Extract the (X, Y) coordinate from the center of the cell holding the provided text.  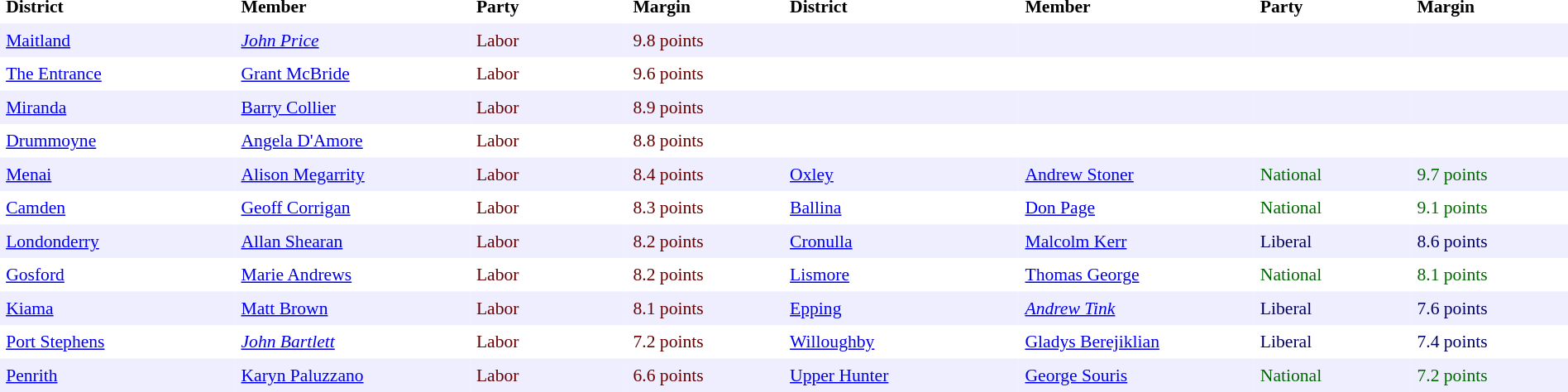
Thomas George (1136, 275)
8.9 points (705, 108)
John Price (352, 40)
9.7 points (1489, 174)
Lismore (901, 275)
Karyn Paluzzano (352, 375)
Andrew Tink (1136, 308)
Andrew Stoner (1136, 174)
6.6 points (705, 375)
Maitland (117, 40)
Alison Megarrity (352, 174)
Menai (117, 174)
Allan Shearan (352, 241)
John Bartlett (352, 342)
Epping (901, 308)
Willoughby (901, 342)
Angela D'Amore (352, 141)
Londonderry (117, 241)
Miranda (117, 108)
Marie Andrews (352, 275)
8.8 points (705, 141)
8.6 points (1489, 241)
George Souris (1136, 375)
Camden (117, 208)
Drummoyne (117, 141)
Upper Hunter (901, 375)
Penrith (117, 375)
Matt Brown (352, 308)
Oxley (901, 174)
Grant McBride (352, 74)
Kiama (117, 308)
Port Stephens (117, 342)
Don Page (1136, 208)
Malcolm Kerr (1136, 241)
9.8 points (705, 40)
8.4 points (705, 174)
8.3 points (705, 208)
Ballina (901, 208)
Barry Collier (352, 108)
Geoff Corrigan (352, 208)
9.1 points (1489, 208)
7.6 points (1489, 308)
Gosford (117, 275)
9.6 points (705, 74)
The Entrance (117, 74)
Gladys Berejiklian (1136, 342)
Cronulla (901, 241)
7.4 points (1489, 342)
